Scan for the cell matching the given text and deliver its [x, y] coordinate at center. 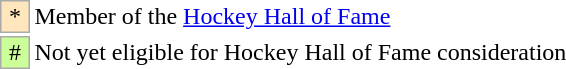
# [15, 52]
* [15, 16]
